Find where the given text appears and provide that cell's center as (X, Y) coordinate. 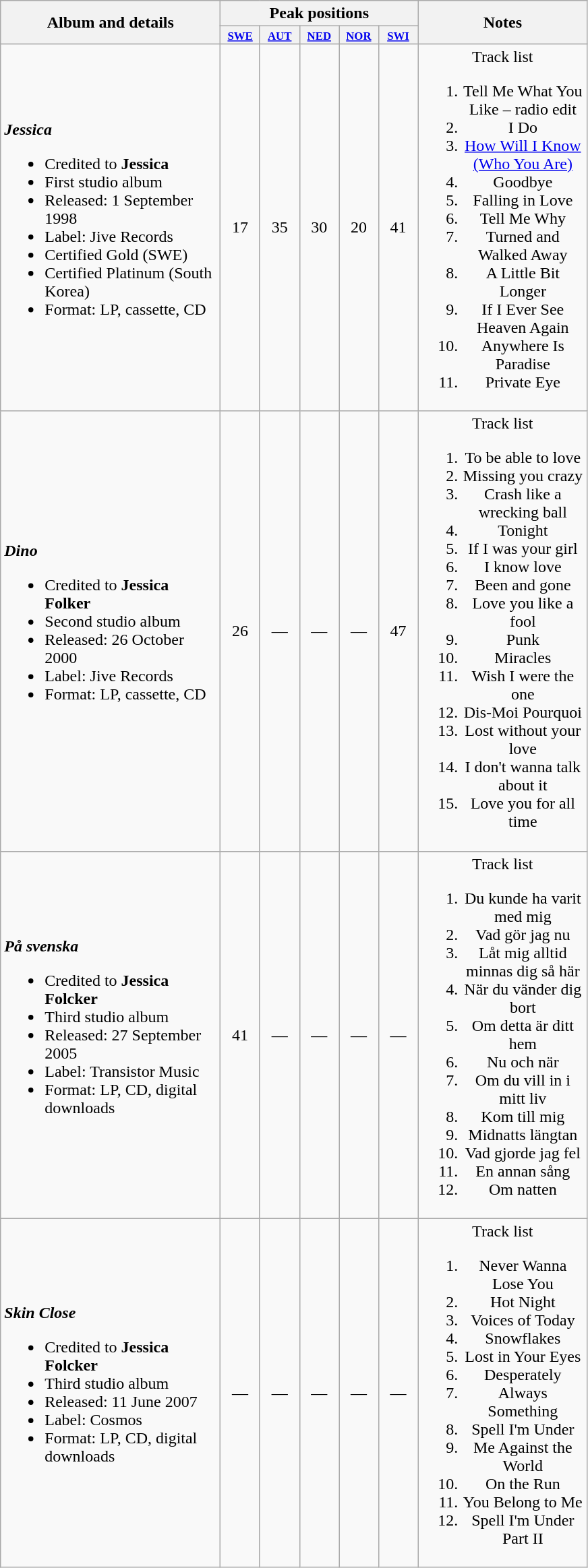
Notes (503, 22)
NOR (359, 35)
20 (359, 228)
47 (398, 631)
Album and details (111, 22)
Peak positions (320, 13)
SWI (398, 35)
På svenskaCredited to Jessica FolckerThird studio albumReleased: 27 September 2005Label: Transistor MusicFormat: LP, CD, digital downloads (111, 1035)
SWE (240, 35)
30 (320, 228)
DinoCredited to Jessica FolkerSecond studio albumReleased: 26 October 2000Label: Jive RecordsFormat: LP, cassette, CD (111, 631)
17 (240, 228)
35 (279, 228)
26 (240, 631)
NED (320, 35)
AUT (279, 35)
Skin CloseCredited to Jessica FolckerThird studio albumReleased: 11 June 2007Label: CosmosFormat: LP, CD, digital downloads (111, 1393)
